Search for the cell housing the specified text and yield its (x, y) center coordinate. 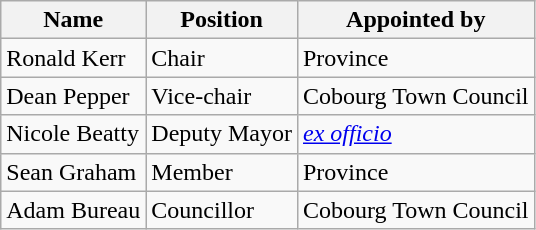
Sean Graham (74, 172)
Nicole Beatty (74, 134)
ex officio (416, 134)
Deputy Mayor (222, 134)
Adam Bureau (74, 210)
Member (222, 172)
Position (222, 20)
Ronald Kerr (74, 58)
Appointed by (416, 20)
Dean Pepper (74, 96)
Chair (222, 58)
Councillor (222, 210)
Name (74, 20)
Vice-chair (222, 96)
